Return [x, y] of the center of cell containing provided text 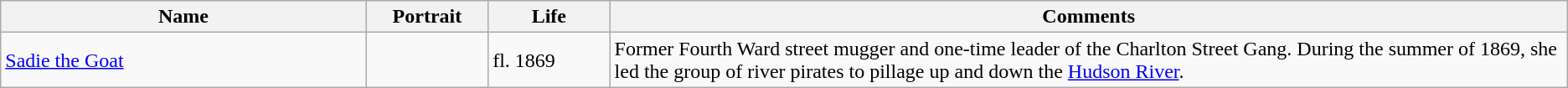
Comments [1089, 17]
fl. 1869 [549, 60]
Life [549, 17]
Sadie the Goat [183, 60]
Portrait [427, 17]
Name [183, 17]
